Scan for the cell matching the given text and deliver its (x, y) coordinate at center. 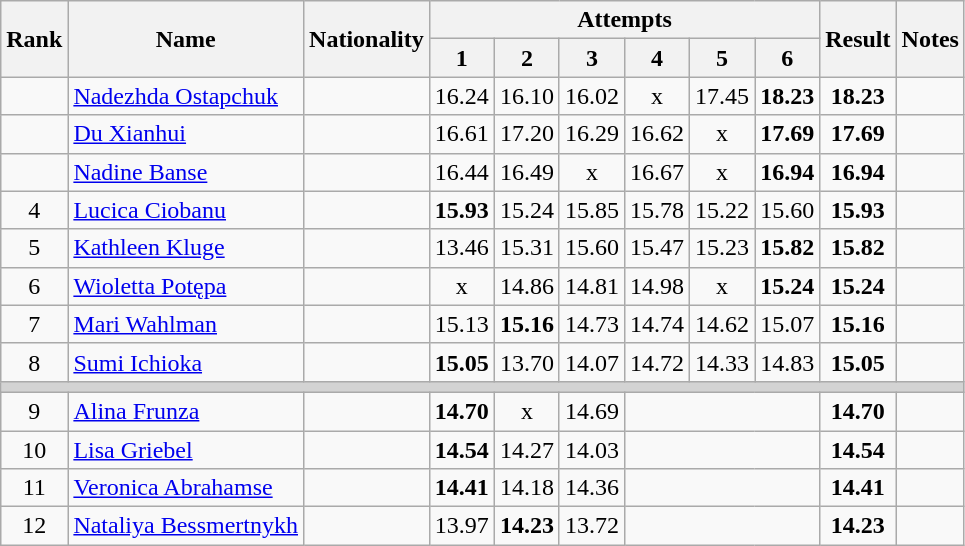
15.22 (722, 210)
9 (34, 411)
16.61 (462, 134)
16.29 (592, 134)
Kathleen Kluge (186, 248)
1 (462, 58)
15.07 (788, 324)
14.81 (592, 286)
Alina Frunza (186, 411)
Rank (34, 39)
16.24 (462, 96)
Lisa Griebel (186, 449)
13.70 (526, 362)
15.85 (592, 210)
15.78 (656, 210)
Notes (930, 39)
Nationality (367, 39)
Name (186, 39)
Nadezhda Ostapchuk (186, 96)
16.49 (526, 172)
14.83 (788, 362)
14.62 (722, 324)
10 (34, 449)
2 (526, 58)
17.45 (722, 96)
14.07 (592, 362)
16.44 (462, 172)
Mari Wahlman (186, 324)
13.46 (462, 248)
17.20 (526, 134)
Veronica Abrahamse (186, 488)
14.73 (592, 324)
14.03 (592, 449)
16.02 (592, 96)
Du Xianhui (186, 134)
Result (858, 39)
Lucica Ciobanu (186, 210)
16.67 (656, 172)
14.74 (656, 324)
Sumi Ichioka (186, 362)
16.62 (656, 134)
3 (592, 58)
8 (34, 362)
11 (34, 488)
7 (34, 324)
15.47 (656, 248)
14.18 (526, 488)
14.98 (656, 286)
12 (34, 526)
15.13 (462, 324)
13.72 (592, 526)
15.31 (526, 248)
Nadine Banse (186, 172)
Wioletta Potępa (186, 286)
14.69 (592, 411)
13.97 (462, 526)
14.36 (592, 488)
14.33 (722, 362)
14.27 (526, 449)
14.86 (526, 286)
15.23 (722, 248)
14.72 (656, 362)
16.10 (526, 96)
Attempts (624, 20)
Nataliya Bessmertnykh (186, 526)
